Extract the (x, y) coordinate from the center of the cell holding the provided text.  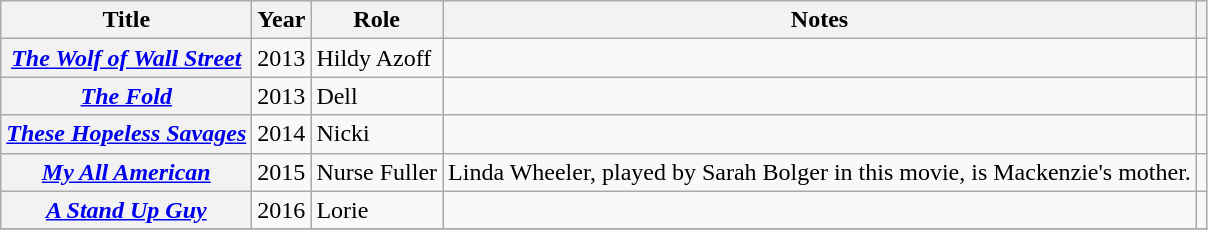
Nicki (377, 134)
Dell (377, 96)
Notes (820, 20)
Hildy Azoff (377, 58)
These Hopeless Savages (126, 134)
Linda Wheeler, played by Sarah Bolger in this movie, is Mackenzie's mother. (820, 172)
Lorie (377, 210)
Nurse Fuller (377, 172)
Role (377, 20)
2016 (282, 210)
2014 (282, 134)
My All American (126, 172)
Year (282, 20)
The Fold (126, 96)
Title (126, 20)
The Wolf of Wall Street (126, 58)
A Stand Up Guy (126, 210)
2015 (282, 172)
